Pinpoint the cell where the given text exists, returning its (X, Y) midpoint coordinate. 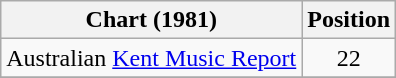
Chart (1981) (152, 20)
Position (349, 20)
Australian Kent Music Report (152, 58)
22 (349, 58)
